Scan for the cell matching the given text and deliver its [x, y] coordinate at center. 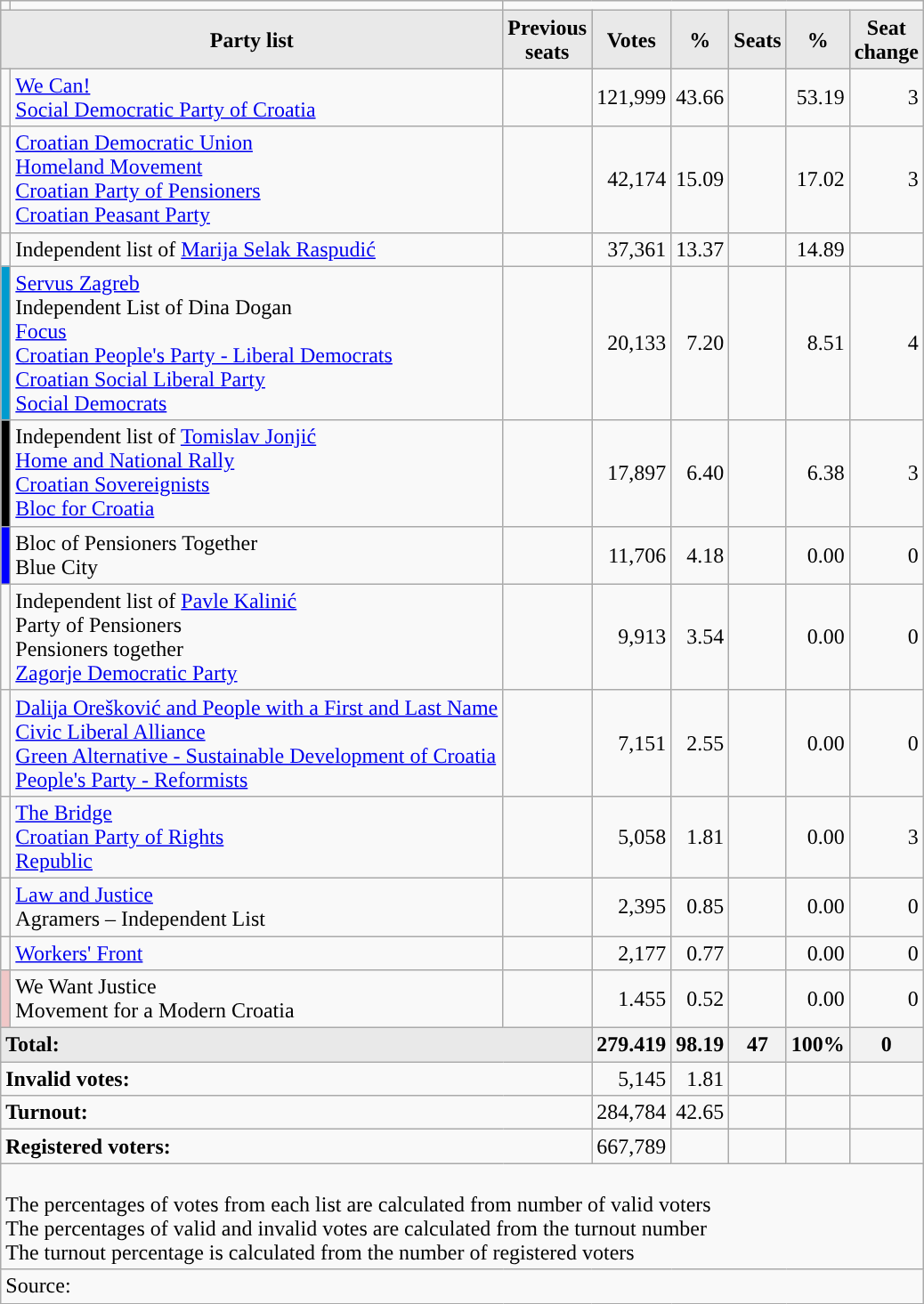
5,058 [632, 837]
We Can! Social Democratic Party of Croatia [256, 98]
Independent list of Marija Selak Raspudić [256, 249]
279.419 [632, 1045]
Croatian Democratic Union Homeland Movement Croatian Party of Pensioners Croatian Peasant Party [256, 180]
Seatchange [887, 39]
9,913 [632, 637]
42,174 [632, 180]
8.51 [817, 344]
Invalid votes: [296, 1079]
Registered voters: [296, 1146]
1.455 [632, 999]
Turnout: [296, 1113]
4 [887, 344]
13.37 [700, 249]
Bloc of Pensioners Together Blue City [256, 555]
15.09 [700, 180]
17,897 [632, 474]
Independent list of Tomislav Jonjić Home and National Rally Croatian Sovereignists Bloc for Croatia [256, 474]
100% [817, 1045]
Workers' Front [256, 953]
7,151 [632, 742]
53.19 [817, 98]
Seats [758, 39]
The Bridge Croatian Party of Rights Republic [256, 837]
We Want Justice Movement for a Modern Croatia [256, 999]
284,784 [632, 1113]
2.55 [700, 742]
Independent list of Pavle Kalinić Party of Pensioners Pensioners together Zagorje Democratic Party [256, 637]
2,177 [632, 953]
4.18 [700, 555]
42.65 [700, 1113]
37,361 [632, 249]
Servus Zagreb Independent List of Dina Dogan Focus Croatian People's Party - Liberal Democrats Croatian Social Liberal Party Social Democrats [256, 344]
14.89 [817, 249]
121,999 [632, 98]
7.20 [700, 344]
0.77 [700, 953]
0.85 [700, 906]
6.40 [700, 474]
43.66 [700, 98]
Source: [463, 1286]
3.54 [700, 637]
5,145 [632, 1079]
98.19 [700, 1045]
47 [758, 1045]
20,133 [632, 344]
667,789 [632, 1146]
Law and Justice Agramers – Independent List [256, 906]
Previousseats [547, 39]
17.02 [817, 180]
Total: [296, 1045]
Party list [252, 39]
0.52 [700, 999]
2,395 [632, 906]
6.38 [817, 474]
Votes [632, 39]
11,706 [632, 555]
